Search for the cell housing the specified text and yield its (x, y) center coordinate. 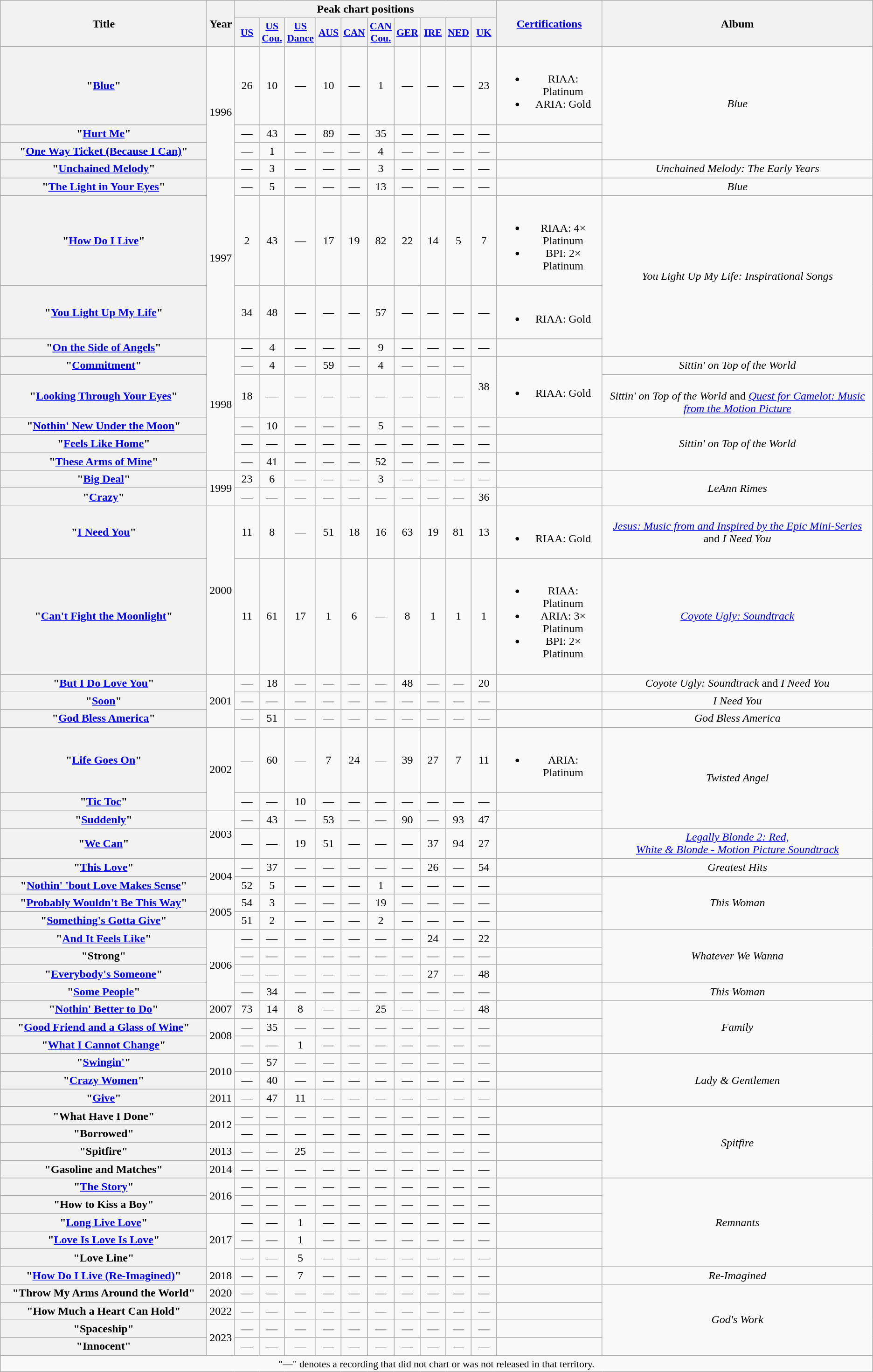
Lady & Gentlemen (737, 1080)
"Innocent" (104, 1346)
"Gasoline and Matches" (104, 1169)
"The Story" (104, 1187)
Jesus: Music from and Inspired by the Epic Mini-Series and I Need You (737, 532)
"Feels Like Home" (104, 444)
39 (408, 760)
"How Do I Live (Re-Imagined)" (104, 1275)
You Light Up My Life: Inspirational Songs (737, 276)
Peak chart positions (366, 9)
RIAA: 4× PlatinumBPI: 2× Platinum (549, 241)
Coyote Ugly: Soundtrack and I Need You (737, 683)
"—" denotes a recording that did not chart or was not released in that territory. (436, 1364)
2005 (221, 912)
"Nothin' Better to Do" (104, 1009)
"Commitment" (104, 365)
20 (484, 683)
Title (104, 23)
USCou. (272, 33)
"Good Friend and a Glass of Wine" (104, 1027)
2018 (221, 1275)
"Probably Wouldn't Be This Way" (104, 903)
God Bless America (737, 718)
NED (458, 33)
"Give" (104, 1098)
Year (221, 23)
36 (484, 497)
"What I Cannot Change" (104, 1045)
ARIA: Platinum (549, 760)
"Love Is Love Is Love" (104, 1240)
2010 (221, 1071)
"Love Line" (104, 1258)
9 (381, 347)
2007 (221, 1009)
40 (272, 1080)
"Nothin' New Under the Moon" (104, 426)
"One Way Ticket (Because I Can)" (104, 151)
38 (484, 386)
"Swingin'" (104, 1062)
"God Bless America" (104, 718)
US (247, 33)
94 (458, 843)
UK (484, 33)
RIAA: PlatinumARIA: Gold (549, 86)
"Looking Through Your Eyes" (104, 395)
"How Do I Live" (104, 241)
Spitfire (737, 1142)
1996 (221, 112)
2011 (221, 1098)
"This Love" (104, 867)
"How Much a Heart Can Hold" (104, 1311)
"Throw My Arms Around the World" (104, 1293)
Legally Blonde 2: Red,White & Blonde - Motion Picture Soundtrack (737, 843)
41 (272, 462)
"Suddenly" (104, 819)
CAN (354, 33)
"Nothin' 'bout Love Makes Sense" (104, 885)
"Crazy" (104, 497)
US Dance (300, 33)
2022 (221, 1311)
"Hurt Me" (104, 133)
"Spaceship" (104, 1329)
LeAnn Rimes (737, 488)
"How to Kiss a Boy" (104, 1205)
"Crazy Women" (104, 1080)
Coyote Ugly: Soundtrack (737, 616)
89 (328, 133)
2013 (221, 1151)
"We Can" (104, 843)
"Soon" (104, 701)
"You Light Up My Life" (104, 312)
2006 (221, 965)
"Life Goes On" (104, 760)
I Need You (737, 701)
"Long Live Love" (104, 1222)
"Borrowed" (104, 1133)
2012 (221, 1124)
Sittin' on Top of the World and Quest for Camelot: Music from the Motion Picture (737, 395)
93 (458, 819)
Greatest Hits (737, 867)
Whatever We Wanna (737, 956)
53 (328, 819)
"Some People" (104, 992)
90 (408, 819)
1998 (221, 404)
"The Light in Your Eyes" (104, 186)
2001 (221, 701)
61 (272, 616)
"Strong" (104, 956)
16 (381, 532)
2016 (221, 1196)
2004 (221, 876)
"But I Do Love You" (104, 683)
63 (408, 532)
Family (737, 1027)
AUS (328, 33)
73 (247, 1009)
"Something's Gotta Give" (104, 921)
1999 (221, 488)
RIAA: PlatinumARIA: 3× PlatinumBPI: 2× Platinum (549, 616)
2017 (221, 1240)
2023 (221, 1338)
"On the Side of Angels" (104, 347)
2014 (221, 1169)
"Big Deal" (104, 479)
GER (408, 33)
Twisted Angel (737, 778)
"Can't Fight the Moonlight" (104, 616)
Certifications (549, 23)
"Spitfire" (104, 1151)
"Blue" (104, 86)
IRE (433, 33)
"Tic Toc" (104, 801)
Re-Imagined (737, 1275)
81 (458, 532)
60 (272, 760)
"These Arms of Mine" (104, 462)
"Unchained Melody" (104, 169)
"What Have I Done" (104, 1116)
82 (381, 241)
2020 (221, 1293)
Unchained Melody: The Early Years (737, 169)
God's Work (737, 1320)
2002 (221, 769)
2000 (221, 590)
2003 (221, 834)
59 (328, 365)
"Everybody's Someone" (104, 974)
"I Need You" (104, 532)
2008 (221, 1036)
1997 (221, 258)
Remnants (737, 1222)
CANCou. (381, 33)
Album (737, 23)
"And It Feels Like" (104, 938)
